Scan for the cell matching the given text and deliver its (X, Y) coordinate at center. 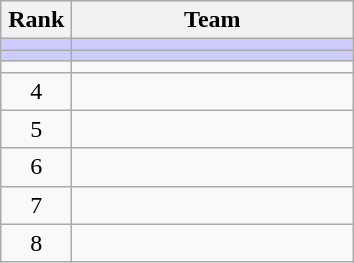
8 (36, 243)
Rank (36, 20)
Team (212, 20)
7 (36, 205)
5 (36, 129)
6 (36, 167)
4 (36, 91)
